From the cell containing the given text, extract its center point as [X, Y] coordinate. 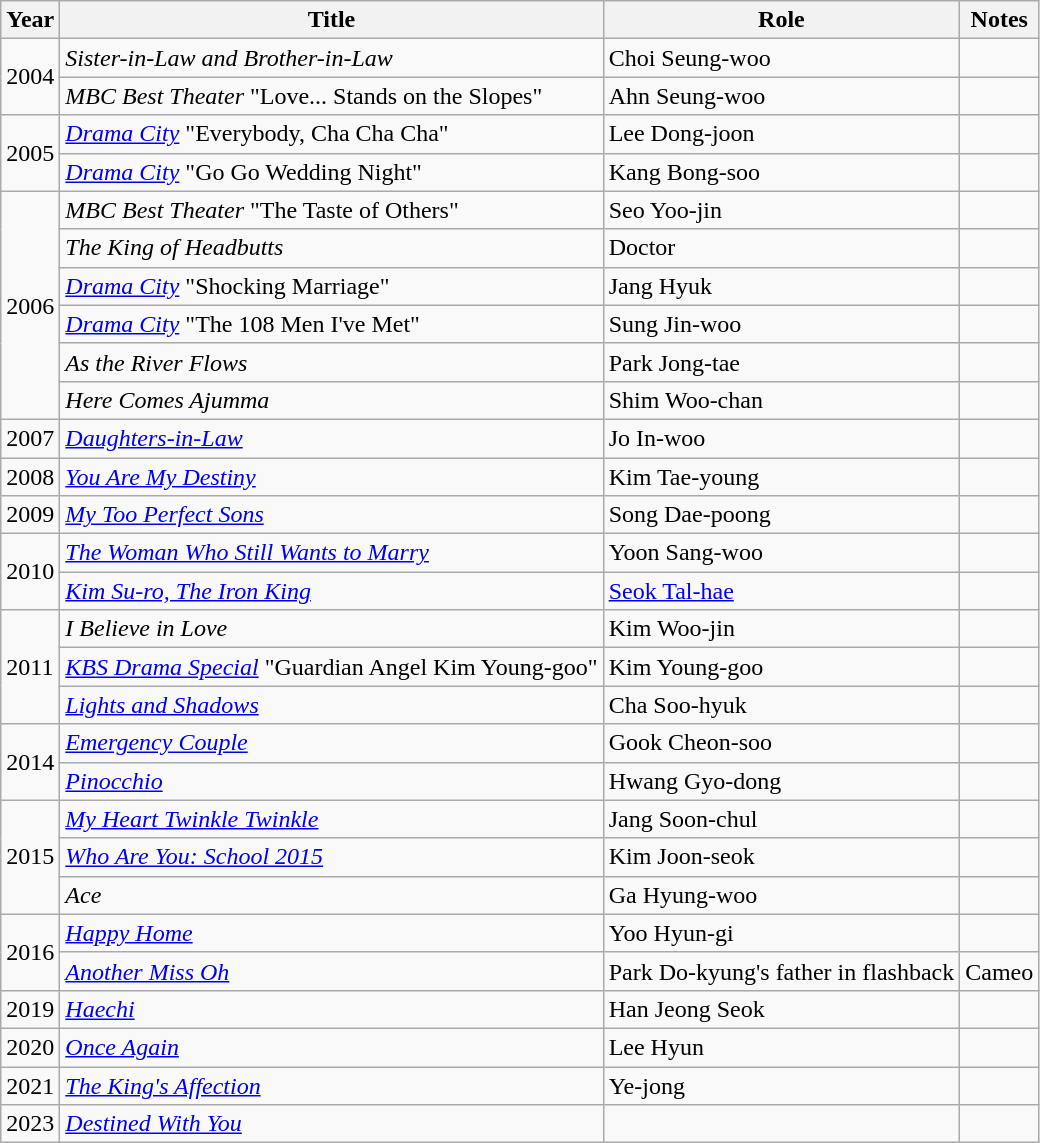
The King of Headbutts [332, 248]
Yoo Hyun-gi [782, 933]
Kim Woo-jin [782, 629]
Who Are You: School 2015 [332, 857]
Role [782, 20]
Pinocchio [332, 781]
Park Do-kyung's father in flashback [782, 971]
Sister-in-Law and Brother-in-Law [332, 58]
Hwang Gyo-dong [782, 781]
My Heart Twinkle Twinkle [332, 819]
I Believe in Love [332, 629]
Cameo [1000, 971]
2021 [30, 1085]
2005 [30, 153]
Jang Soon-chul [782, 819]
Year [30, 20]
KBS Drama Special "Guardian Angel Kim Young-goo" [332, 667]
Emergency Couple [332, 743]
My Too Perfect Sons [332, 515]
Kim Tae-young [782, 477]
MBC Best Theater "Love... Stands on the Slopes" [332, 96]
Daughters-in-Law [332, 438]
Another Miss Oh [332, 971]
2008 [30, 477]
Here Comes Ajumma [332, 400]
The King's Affection [332, 1085]
Drama City "The 108 Men I've Met" [332, 324]
Drama City "Go Go Wedding Night" [332, 172]
Doctor [782, 248]
2010 [30, 572]
Notes [1000, 20]
Title [332, 20]
Kim Su-ro, The Iron King [332, 591]
2004 [30, 77]
Seo Yoo-jin [782, 210]
MBC Best Theater "The Taste of Others" [332, 210]
Shim Woo-chan [782, 400]
Once Again [332, 1047]
Lee Dong-joon [782, 134]
Ye-jong [782, 1085]
2011 [30, 667]
Kim Young-goo [782, 667]
Lights and Shadows [332, 705]
Kang Bong-soo [782, 172]
As the River Flows [332, 362]
Ga Hyung-woo [782, 895]
Ace [332, 895]
2014 [30, 762]
2007 [30, 438]
Ahn Seung-woo [782, 96]
Jo In-woo [782, 438]
2020 [30, 1047]
Choi Seung-woo [782, 58]
Park Jong-tae [782, 362]
Happy Home [332, 933]
Destined With You [332, 1124]
2009 [30, 515]
2006 [30, 305]
Drama City "Everybody, Cha Cha Cha" [332, 134]
Song Dae-poong [782, 515]
2016 [30, 952]
Seok Tal-hae [782, 591]
Yoon Sang-woo [782, 553]
Cha Soo-hyuk [782, 705]
2015 [30, 857]
Sung Jin-woo [782, 324]
Haechi [332, 1009]
The Woman Who Still Wants to Marry [332, 553]
2023 [30, 1124]
Han Jeong Seok [782, 1009]
Kim Joon-seok [782, 857]
Lee Hyun [782, 1047]
Jang Hyuk [782, 286]
Drama City "Shocking Marriage" [332, 286]
Gook Cheon-soo [782, 743]
You Are My Destiny [332, 477]
2019 [30, 1009]
